Scan for the cell matching the given text and deliver its (X, Y) coordinate at center. 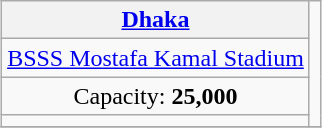
BSSS Mostafa Kamal Stadium (156, 58)
Capacity: 25,000 (156, 96)
Dhaka (156, 20)
